From the cell containing the given text, extract its center point as [X, Y] coordinate. 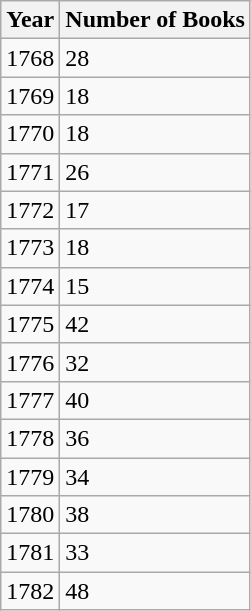
1777 [30, 400]
1773 [30, 248]
48 [156, 591]
32 [156, 362]
1781 [30, 553]
1770 [30, 134]
1782 [30, 591]
1780 [30, 515]
40 [156, 400]
1776 [30, 362]
36 [156, 438]
1774 [30, 286]
1775 [30, 324]
15 [156, 286]
1769 [30, 96]
17 [156, 210]
1771 [30, 172]
33 [156, 553]
1768 [30, 58]
1772 [30, 210]
Year [30, 20]
1779 [30, 477]
1778 [30, 438]
34 [156, 477]
28 [156, 58]
42 [156, 324]
Number of Books [156, 20]
38 [156, 515]
26 [156, 172]
